Scan for the cell matching the given text and deliver its (X, Y) coordinate at center. 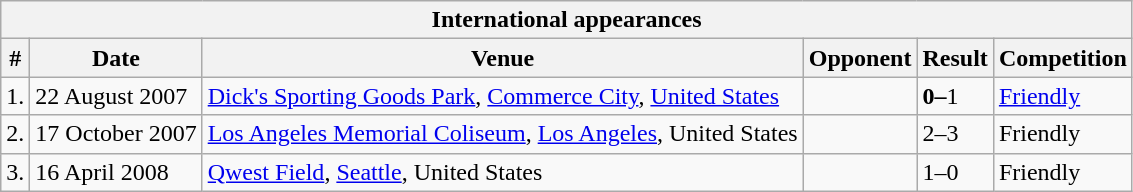
0–1 (955, 96)
1. (16, 96)
2–3 (955, 134)
Result (955, 58)
1–0 (955, 172)
2. (16, 134)
17 October 2007 (116, 134)
# (16, 58)
Qwest Field, Seattle, United States (502, 172)
Opponent (860, 58)
Competition (1062, 58)
International appearances (567, 20)
16 April 2008 (116, 172)
Los Angeles Memorial Coliseum, Los Angeles, United States (502, 134)
Date (116, 58)
Dick's Sporting Goods Park, Commerce City, United States (502, 96)
22 August 2007 (116, 96)
3. (16, 172)
Venue (502, 58)
